Scan for the cell matching the given text and deliver its [x, y] coordinate at center. 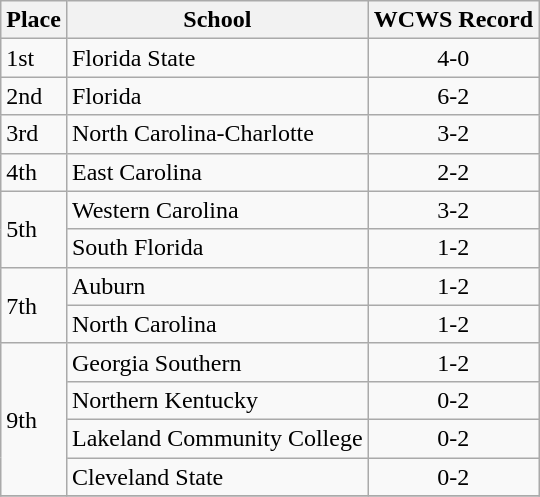
Florida [217, 96]
Auburn [217, 286]
South Florida [217, 248]
5th [34, 229]
East Carolina [217, 172]
1st [34, 58]
North Carolina [217, 324]
School [217, 20]
4-0 [453, 58]
2-2 [453, 172]
WCWS Record [453, 20]
4th [34, 172]
Georgia Southern [217, 362]
Western Carolina [217, 210]
2nd [34, 96]
Northern Kentucky [217, 400]
Place [34, 20]
Cleveland State [217, 477]
7th [34, 305]
9th [34, 419]
North Carolina-Charlotte [217, 134]
Lakeland Community College [217, 438]
3rd [34, 134]
6-2 [453, 96]
Florida State [217, 58]
